From the cell containing the given text, extract its center point as (X, Y) coordinate. 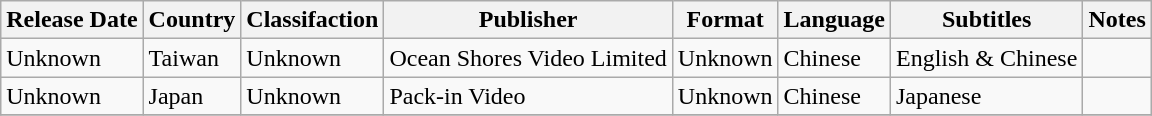
Format (725, 20)
Japanese (986, 96)
Japan (192, 96)
Classifaction (312, 20)
Country (192, 20)
English & Chinese (986, 58)
Taiwan (192, 58)
Language (834, 20)
Notes (1117, 20)
Ocean Shores Video Limited (528, 58)
Release Date (72, 20)
Subtitles (986, 20)
Publisher (528, 20)
Pack-in Video (528, 96)
